Extract the [x, y] coordinate from the center of the cell holding the provided text.  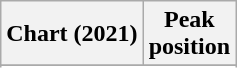
Chart (2021) [72, 34]
Peakposition [189, 34]
